From the cell containing the given text, extract its center point as [X, Y] coordinate. 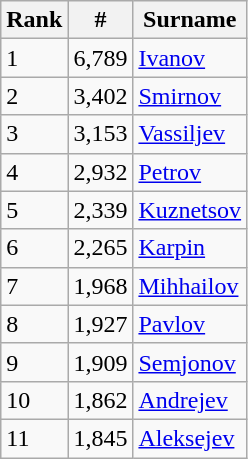
2,265 [100, 248]
Petrov [190, 172]
3,402 [100, 96]
Semjonov [190, 362]
Pavlov [190, 324]
4 [34, 172]
Aleksejev [190, 438]
9 [34, 362]
# [100, 20]
Smirnov [190, 96]
Vassiljev [190, 134]
3 [34, 134]
Andrejev [190, 400]
3,153 [100, 134]
1 [34, 58]
Rank [34, 20]
2,339 [100, 210]
10 [34, 400]
1,968 [100, 286]
Karpin [190, 248]
11 [34, 438]
Mihhailov [190, 286]
5 [34, 210]
2 [34, 96]
2,932 [100, 172]
1,862 [100, 400]
6 [34, 248]
Surname [190, 20]
6,789 [100, 58]
Ivanov [190, 58]
1,927 [100, 324]
8 [34, 324]
Kuznetsov [190, 210]
1,845 [100, 438]
1,909 [100, 362]
7 [34, 286]
